Capture the cell that displays the provided text and extract its [x, y] central coordinate. 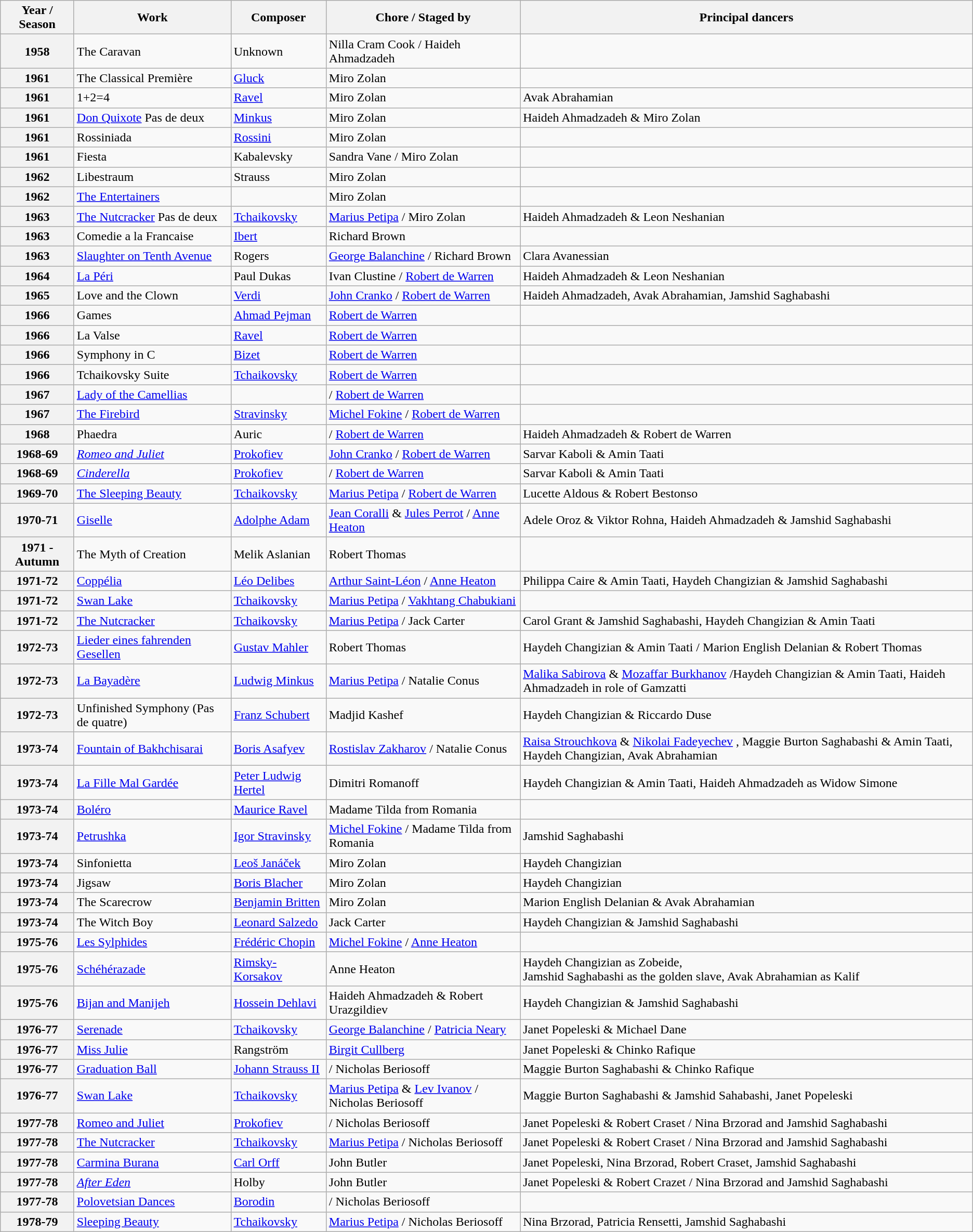
La Bayadère [152, 681]
Carol Grant & Jamshid Saghabashi, Haydeh Changizian & Amin Taati [746, 620]
Jean Coralli & Jules Perrot / Anne Heaton [423, 520]
La Fille Mal Gardée [152, 783]
Ahmad Pejman [279, 316]
Haydeh Changizian as Zobeide,Jamshid Saghabashi as the golden slave, Avak Abrahamian as Kalif [746, 969]
Michel Fokine / Anne Heaton [423, 942]
Miss Julie [152, 1050]
Adolphe Adam [279, 520]
La Valse [152, 335]
Verdi [279, 296]
Sleeping Beauty [152, 1222]
Adele Oroz & Viktor Rohna, Haideh Ahmadzadeh & Jamshid Saghabashi [746, 520]
Lady of the Camellias [152, 395]
George Balanchine / Patricia Neary [423, 1029]
Les Sylphides [152, 942]
Jack Carter [423, 922]
Maggie Burton Saghabashi & Chinko Rafique [746, 1069]
Janet Popeleski & Chinko Rafique [746, 1050]
Birgit Cullberg [423, 1050]
The Classical Première [152, 78]
Michel Fokine / Robert de Warren [423, 414]
Haideh Ahmadzadeh & Miro Zolan [746, 117]
Lieder eines fahrenden Gesellen [152, 648]
George Balanchine / Richard Brown [423, 256]
Bizet [279, 355]
Johann Strauss II [279, 1069]
Work [152, 18]
Unknown [279, 51]
Michel Fokine / Madame Tilda from Romania [423, 836]
Don Quixote Pas de deux [152, 117]
1958 [37, 51]
Leonard Salzedo [279, 922]
Maggie Burton Saghabashi & Jamshid Sahabashi, Janet Popeleski [746, 1096]
Rossini [279, 137]
Petrushka [152, 836]
Libestraum [152, 177]
Sandra Vane / Miro Zolan [423, 157]
The Witch Boy [152, 922]
Carmina Burana [152, 1162]
The Nutcracker Pas de deux [152, 216]
Serenade [152, 1029]
Frédéric Chopin [279, 942]
Sinfonietta [152, 863]
Holby [279, 1182]
Bijan and Manijeh [152, 1002]
The Sleeping Beauty [152, 493]
Marius Petipa / Natalie Conus [423, 681]
Polovetsian Dances [152, 1202]
Jigsaw [152, 883]
Love and the Clown [152, 296]
Haydeh Changizian & Amin Taati, Haideh Ahmadzadeh as Widow Simone [746, 783]
Lucette Aldous & Robert Bestonso [746, 493]
Madame Tilda from Romania [423, 809]
Clara Avanessian [746, 256]
Madjid Kashef [423, 715]
Boris Asafyev [279, 749]
Boris Blacher [279, 883]
La Péri [152, 276]
After Eden [152, 1182]
The Scarecrow [152, 902]
Gluck [279, 78]
Ludwig Minkus [279, 681]
Janet Popeleski & Michael Dane [746, 1029]
Rossiniada [152, 137]
Léo Delibes [279, 581]
Anne Heaton [423, 969]
Symphony in C [152, 355]
Paul Dukas [279, 276]
1968 [37, 434]
Fountain of Bakhchisarai [152, 749]
Nilla Cram Cook / Haideh Ahmadzadeh [423, 51]
Tchaikovsky Suite [152, 375]
1978-79 [37, 1222]
Igor Stravinsky [279, 836]
Ivan Clustine / Robert de Warren [423, 276]
Kabalevsky [279, 157]
Boléro [152, 809]
Marion English Delanian & Avak Abrahamian [746, 902]
Avak Abrahamian [746, 98]
The Entertainers [152, 196]
Melik Aslanian [279, 554]
Borodin [279, 1202]
The Myth of Creation [152, 554]
Rangström [279, 1050]
Marius Petipa & Lev Ivanov / Nicholas Beriosoff [423, 1096]
Jamshid Saghabashi [746, 836]
1964 [37, 276]
Graduation Ball [152, 1069]
Philippa Caire & Amin Taati, Haydeh Changizian & Jamshid Saghabashi [746, 581]
Cinderella [152, 474]
Haideh Ahmadzadeh & Robert Urazgildiev [423, 1002]
The Firebird [152, 414]
Arthur Saint-Léon / Anne Heaton [423, 581]
Phaedra [152, 434]
Haideh Ahmadzadeh, Avak Abrahamian, Jamshid Saghabashi [746, 296]
Richard Brown [423, 236]
Coppélia [152, 581]
Giselle [152, 520]
Franz Schubert [279, 715]
Rostislav Zakharov / Natalie Conus [423, 749]
Unfinished Symphony (Pas de quatre) [152, 715]
Peter Ludwig Hertel [279, 783]
Year / Season [37, 18]
Raisa Strouchkova & Nikolai Fadeyechev , Maggie Burton Saghabashi & Amin Taati, Haydeh Changizian, Avak Abrahamian [746, 749]
Hossein Dehlavi [279, 1002]
Rimsky-Korsakov [279, 969]
Minkus [279, 117]
Auric [279, 434]
1971 - Autumn [37, 554]
The Caravan [152, 51]
1969-70 [37, 493]
Chore / Staged by [423, 18]
Janet Popeleski, Nina Brzorad, Robert Craset, Jamshid Saghabashi [746, 1162]
1965 [37, 296]
Fiesta [152, 157]
Composer [279, 18]
Haydeh Changizian & Riccardo Duse [746, 715]
Haideh Ahmadzadeh & Robert de Warren [746, 434]
Haydeh Changizian & Amin Taati / Marion English Delanian & Robert Thomas [746, 648]
Comedie a la Francaise [152, 236]
Principal dancers [746, 18]
Dimitri Romanoff [423, 783]
Carl Orff [279, 1162]
1+2=4 [152, 98]
Marius Petipa / Vakhtang Chabukiani [423, 600]
Gustav Mahler [279, 648]
Rogers [279, 256]
Stravinsky [279, 414]
Benjamin Britten [279, 902]
Marius Petipa / Miro Zolan [423, 216]
Janet Popeleski & Robert Crazet / Nina Brzorad and Jamshid Saghabashi [746, 1182]
Slaughter on Tenth Avenue [152, 256]
1970-71 [37, 520]
Ibert [279, 236]
Games [152, 316]
Leoš Janáček [279, 863]
Strauss [279, 177]
Marius Petipa / Robert de Warren [423, 493]
Maurice Ravel [279, 809]
Marius Petipa / Jack Carter [423, 620]
Nina Brzorad, Patricia Rensetti, Jamshid Saghabashi [746, 1222]
Malika Sabirova & Mozaffar Burkhanov /Haydeh Changizian & Amin Taati, Haideh Ahmadzadeh in role of Gamzatti [746, 681]
Schéhérazade [152, 969]
